Capture the cell that displays the provided text and extract its (X, Y) central coordinate. 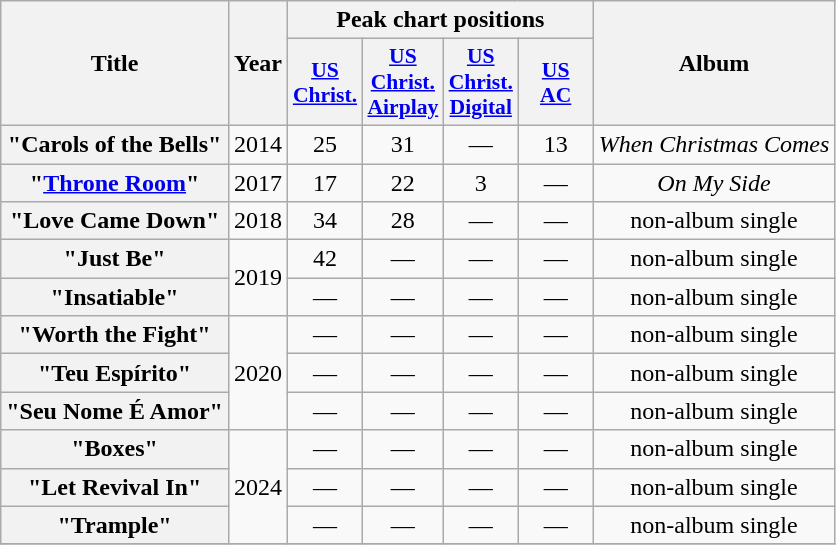
2014 (258, 144)
2017 (258, 183)
Peak chart positions (441, 20)
"Worth the Fight" (115, 335)
Year (258, 64)
"Carols of the Bells" (115, 144)
"Insatiable" (115, 297)
17 (326, 183)
"Let Revival In" (115, 487)
28 (402, 221)
"Seu Nome É Amor" (115, 411)
On My Side (714, 183)
USChrist.Digital (480, 82)
Album (714, 64)
2024 (258, 487)
USAC (556, 82)
22 (402, 183)
3 (480, 183)
31 (402, 144)
"Just Be" (115, 259)
USChrist. (326, 82)
Title (115, 64)
"Throne Room" (115, 183)
"Love Came Down" (115, 221)
25 (326, 144)
"Trample" (115, 525)
34 (326, 221)
2019 (258, 278)
42 (326, 259)
"Boxes" (115, 449)
13 (556, 144)
USChrist.Airplay (402, 82)
"Teu Espírito" (115, 373)
2018 (258, 221)
When Christmas Comes (714, 144)
2020 (258, 373)
